Detect which cell encompasses the target text, then output its [X, Y] center coordinate. 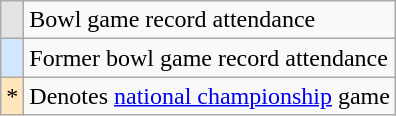
Former bowl game record attendance [210, 58]
Bowl game record attendance [210, 20]
Denotes national championship game [210, 96]
* [12, 96]
